Output the (x, y) coordinate of the center of the cell containing the given text.  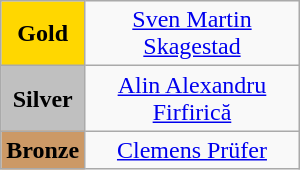
Alin Alexandru Firfirică (192, 98)
Clemens Prüfer (192, 150)
Bronze (43, 150)
Gold (43, 34)
Silver (43, 98)
Sven Martin Skagestad (192, 34)
